From the cell containing the given text, extract its center point as [x, y] coordinate. 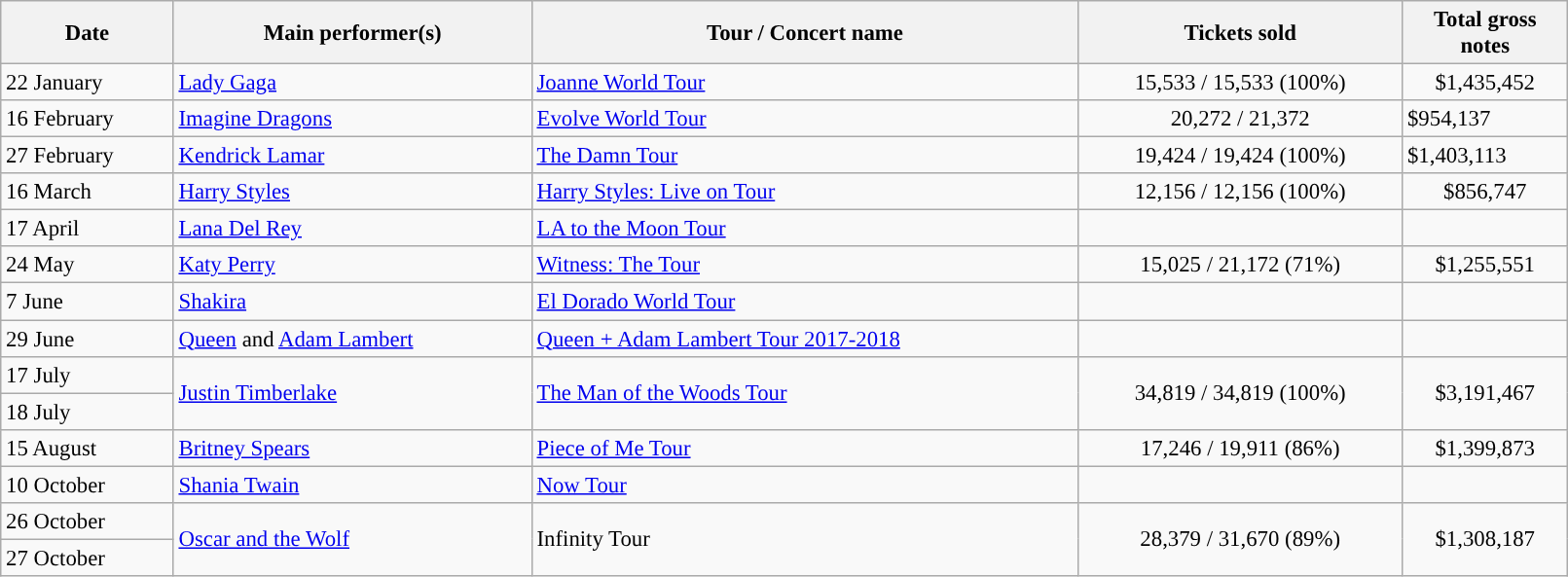
18 July [88, 412]
10 October [88, 485]
Lana Del Rey [352, 229]
17,246 / 19,911 (86%) [1240, 448]
29 June [88, 339]
Tickets sold [1240, 33]
22 January [88, 83]
15,533 / 15,533 (100%) [1240, 83]
Infinity Tour [805, 539]
34,819 / 34,819 (100%) [1240, 393]
LA to the Moon Tour [805, 229]
Now Tour [805, 485]
17 April [88, 229]
12,156 / 12,156 (100%) [1240, 192]
Katy Perry [352, 266]
Justin Timberlake [352, 393]
Britney Spears [352, 448]
16 March [88, 192]
Imagine Dragons [352, 119]
17 July [88, 375]
Joanne World Tour [805, 83]
Evolve World Tour [805, 119]
Harry Styles [352, 192]
16 February [88, 119]
24 May [88, 266]
15,025 / 21,172 (71%) [1240, 266]
27 February [88, 156]
Tour / Concert name [805, 33]
7 June [88, 302]
$1,308,187 [1485, 539]
20,272 / 21,372 [1240, 119]
The Man of the Woods Tour [805, 393]
Date [88, 33]
Queen + Adam Lambert Tour 2017-2018 [805, 339]
$1,435,452 [1485, 83]
Total grossnotes [1485, 33]
$1,403,113 [1485, 156]
Piece of Me Tour [805, 448]
$3,191,467 [1485, 393]
19,424 / 19,424 (100%) [1240, 156]
28,379 / 31,670 (89%) [1240, 539]
Harry Styles: Live on Tour [805, 192]
Lady Gaga [352, 83]
Queen and Adam Lambert [352, 339]
15 August [88, 448]
The Damn Tour [805, 156]
Kendrick Lamar [352, 156]
26 October [88, 522]
El Dorado World Tour [805, 302]
Oscar and the Wolf [352, 539]
$856,747 [1485, 192]
Shakira [352, 302]
Main performer(s) [352, 33]
$1,399,873 [1485, 448]
Shania Twain [352, 485]
Witness: The Tour [805, 266]
$1,255,551 [1485, 266]
$954,137 [1485, 119]
27 October [88, 558]
